Determine the (X, Y) coordinate at the center of the cell enclosing the given text.  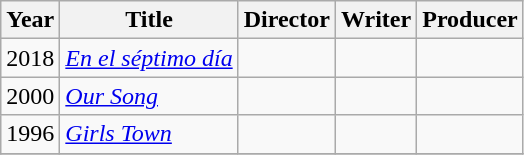
Title (149, 20)
Writer (376, 20)
2018 (30, 58)
2000 (30, 96)
En el séptimo día (149, 58)
Director (286, 20)
1996 (30, 134)
Year (30, 20)
Our Song (149, 96)
Producer (470, 20)
Girls Town (149, 134)
